Detect which cell encompasses the target text, then output its [x, y] center coordinate. 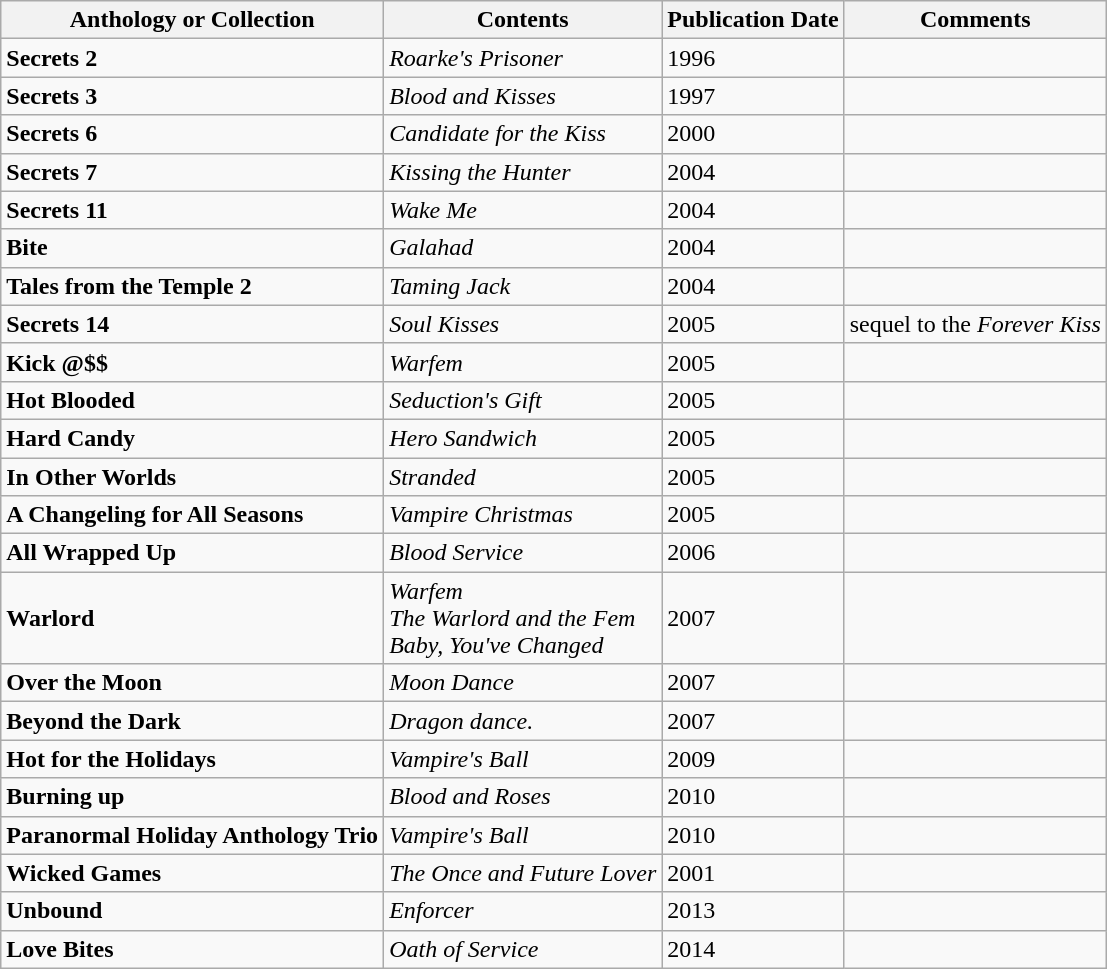
Comments [975, 20]
Vampire Christmas [523, 515]
Tales from the Temple 2 [192, 286]
Bite [192, 248]
Publication Date [753, 20]
Roarke's Prisoner [523, 58]
Secrets 7 [192, 172]
2000 [753, 134]
Moon Dance [523, 683]
Secrets 3 [192, 96]
2009 [753, 759]
Kissing the Hunter [523, 172]
Blood Service [523, 553]
All Wrapped Up [192, 553]
Hero Sandwich [523, 438]
Seduction's Gift [523, 400]
Dragon dance. [523, 721]
1996 [753, 58]
Wicked Games [192, 873]
Secrets 11 [192, 210]
Secrets 2 [192, 58]
Galahad [523, 248]
Anthology or Collection [192, 20]
Paranormal Holiday Anthology Trio [192, 835]
Over the Moon [192, 683]
Oath of Service [523, 949]
Stranded [523, 477]
2014 [753, 949]
Enforcer [523, 911]
Kick @$$ [192, 362]
Hot Blooded [192, 400]
Blood and Roses [523, 797]
sequel to the Forever Kiss [975, 324]
A Changeling for All Seasons [192, 515]
Unbound [192, 911]
The Once and Future Lover [523, 873]
2001 [753, 873]
Soul Kisses [523, 324]
Love Bites [192, 949]
Hot for the Holidays [192, 759]
Wake Me [523, 210]
2013 [753, 911]
In Other Worlds [192, 477]
1997 [753, 96]
Secrets 14 [192, 324]
Burning up [192, 797]
Warfem [523, 362]
Taming Jack [523, 286]
Candidate for the Kiss [523, 134]
2006 [753, 553]
Warlord [192, 618]
Secrets 6 [192, 134]
Beyond the Dark [192, 721]
WarfemThe Warlord and the FemBaby, You've Changed [523, 618]
Blood and Kisses [523, 96]
Contents [523, 20]
Hard Candy [192, 438]
